Determine the (x, y) coordinate at the center of the cell enclosing the given text.  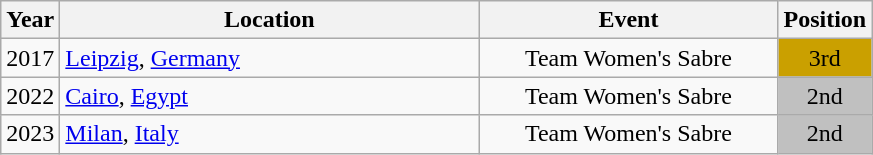
Location (270, 20)
Event (628, 20)
2023 (30, 134)
2017 (30, 58)
Milan, Italy (270, 134)
Year (30, 20)
2022 (30, 96)
Cairo, Egypt (270, 96)
Position (825, 20)
3rd (825, 58)
Leipzig, Germany (270, 58)
